From the cell containing the given text, extract its center point as (x, y) coordinate. 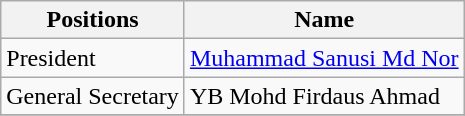
Muhammad Sanusi Md Nor (324, 58)
General Secretary (93, 96)
YB Mohd Firdaus Ahmad (324, 96)
Name (324, 20)
Positions (93, 20)
President (93, 58)
